Provide the (x, y) coordinate of the cell's center where the given text is located.  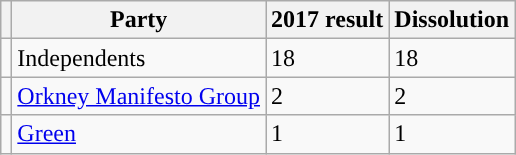
Orkney Manifesto Group (139, 96)
Independents (139, 58)
2017 result (328, 20)
Party (139, 20)
Green (139, 134)
Dissolution (452, 20)
